Identify which cell holds the provided text, then report its [x, y] central coordinate. 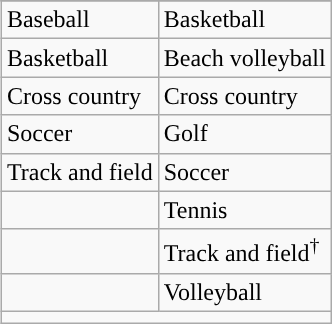
Track and field† [244, 252]
Beach volleyball [244, 58]
Tennis [244, 210]
Volleyball [244, 293]
Track and field [80, 172]
Baseball [80, 20]
Golf [244, 134]
